Return the [X, Y] coordinate for the center point of the cell that contains the specified text.  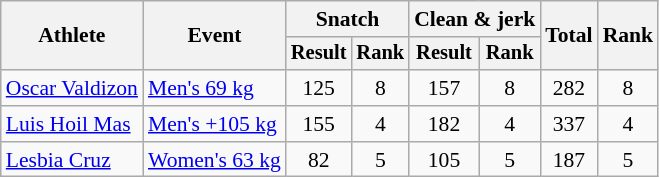
Event [214, 36]
Snatch [348, 19]
182 [444, 124]
Men's +105 kg [214, 124]
Luis Hoil Mas [72, 124]
125 [319, 88]
Clean & jerk [474, 19]
282 [568, 88]
Total [568, 36]
155 [319, 124]
337 [568, 124]
157 [444, 88]
Oscar Valdizon [72, 88]
Men's 69 kg [214, 88]
Athlete [72, 36]
